Find where the given text appears and provide that cell's center as [X, Y] coordinate. 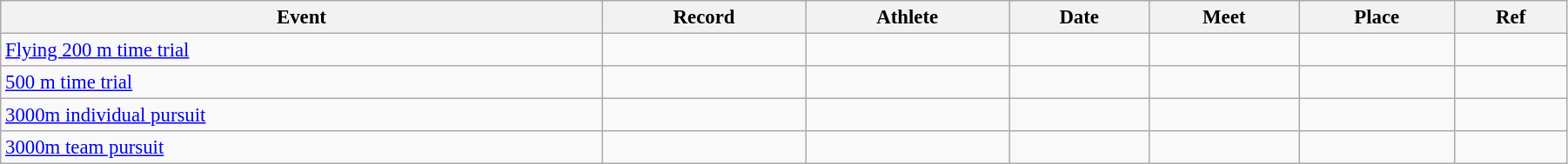
Athlete [908, 17]
3000m individual pursuit [301, 115]
Meet [1224, 17]
500 m time trial [301, 82]
Record [704, 17]
Place [1377, 17]
Flying 200 m time trial [301, 50]
Ref [1511, 17]
3000m team pursuit [301, 148]
Date [1079, 17]
Event [301, 17]
